Extract the [x, y] coordinate from the center of the cell holding the provided text.  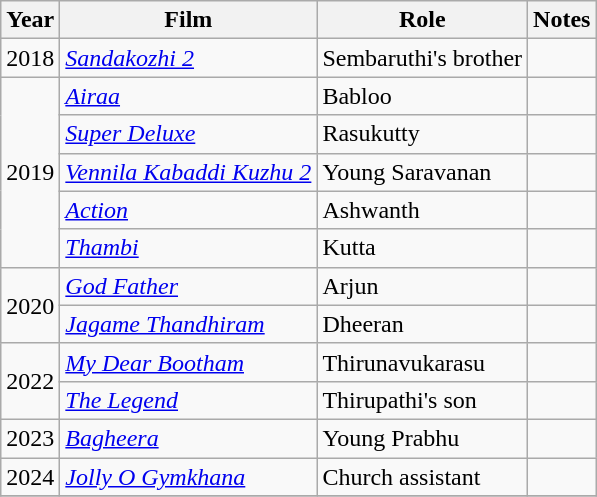
God Father [188, 286]
2020 [30, 305]
Sembaruthi's brother [422, 58]
2022 [30, 381]
Babloo [422, 96]
Kutta [422, 248]
Year [30, 20]
Airaa [188, 96]
The Legend [188, 400]
Thirunavukarasu [422, 362]
Super Deluxe [188, 134]
2024 [30, 477]
Thambi [188, 248]
My Dear Bootham [188, 362]
Dheeran [422, 324]
2019 [30, 172]
Church assistant [422, 477]
Arjun [422, 286]
Bagheera [188, 438]
Jolly O Gymkhana [188, 477]
Young Saravanan [422, 172]
2023 [30, 438]
Vennila Kabaddi Kuzhu 2 [188, 172]
Role [422, 20]
2018 [30, 58]
Ashwanth [422, 210]
Sandakozhi 2 [188, 58]
Rasukutty [422, 134]
Thirupathi's son [422, 400]
Young Prabhu [422, 438]
Film [188, 20]
Action [188, 210]
Jagame Thandhiram [188, 324]
Notes [562, 20]
